Extract the (x, y) coordinate from the center of the cell holding the provided text.  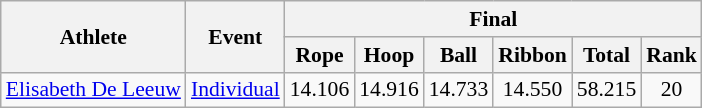
14.106 (320, 90)
Elisabeth De Leeuw (94, 90)
Athlete (94, 36)
Ribbon (532, 55)
20 (672, 90)
Hoop (388, 55)
58.215 (606, 90)
Individual (236, 90)
Event (236, 36)
14.916 (388, 90)
Rope (320, 55)
Final (494, 19)
Ball (458, 55)
14.733 (458, 90)
14.550 (532, 90)
Rank (672, 55)
Total (606, 55)
